Search for the cell housing the specified text and yield its (x, y) center coordinate. 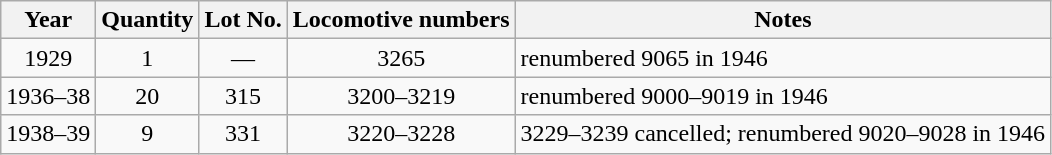
Lot No. (243, 20)
Notes (783, 20)
1938–39 (48, 134)
renumbered 9065 in 1946 (783, 58)
Year (48, 20)
20 (148, 96)
1 (148, 58)
3200–3219 (401, 96)
1936–38 (48, 96)
315 (243, 96)
9 (148, 134)
— (243, 58)
3265 (401, 58)
Locomotive numbers (401, 20)
331 (243, 134)
1929 (48, 58)
Quantity (148, 20)
3229–3239 cancelled; renumbered 9020–9028 in 1946 (783, 134)
3220–3228 (401, 134)
renumbered 9000–9019 in 1946 (783, 96)
